Return the [x, y] coordinate for the center point of the cell that contains the specified text.  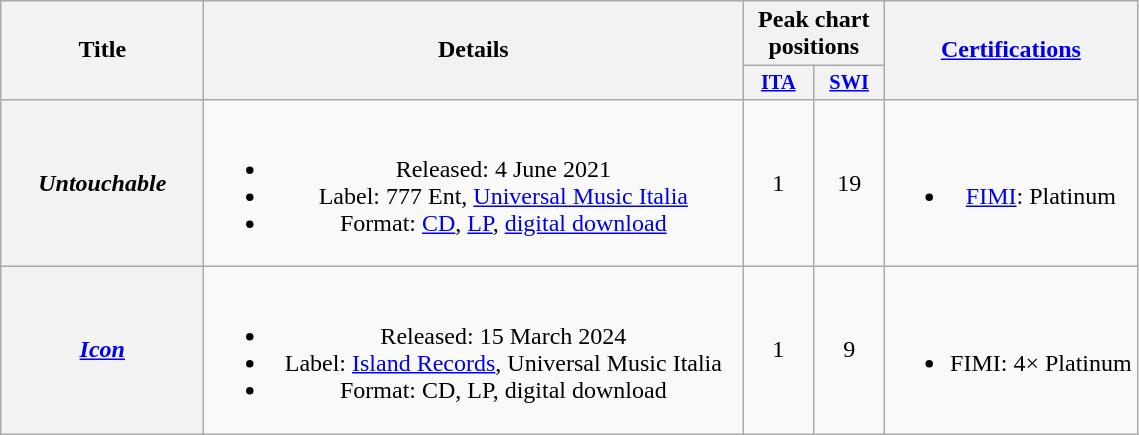
9 [850, 350]
Untouchable [102, 182]
SWI [850, 83]
ITA [778, 83]
Released: 15 March 2024Label: Island Records, Universal Music ItaliaFormat: CD, LP, digital download [474, 350]
19 [850, 182]
Certifications [1012, 50]
Icon [102, 350]
FIMI: 4× Platinum [1012, 350]
Released: 4 June 2021Label: 777 Ent, Universal Music ItaliaFormat: CD, LP, digital download [474, 182]
Peak chart positions [814, 34]
Title [102, 50]
Details [474, 50]
FIMI: Platinum [1012, 182]
